Scan for the cell matching the given text and deliver its [x, y] coordinate at center. 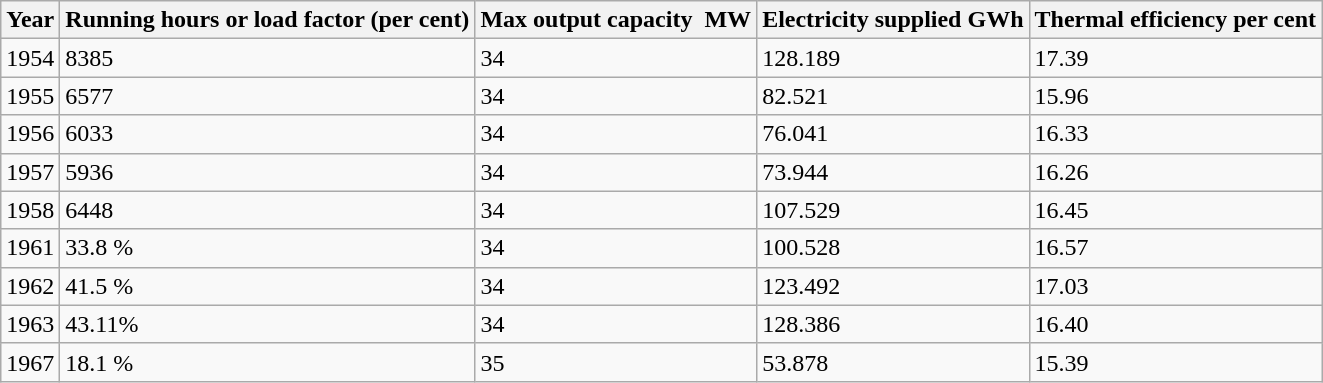
76.041 [893, 134]
15.39 [1176, 362]
16.40 [1176, 324]
16.26 [1176, 172]
15.96 [1176, 96]
17.39 [1176, 58]
82.521 [893, 96]
100.528 [893, 248]
1956 [30, 134]
16.45 [1176, 210]
53.878 [893, 362]
Year [30, 20]
1961 [30, 248]
128.386 [893, 324]
6448 [268, 210]
Electricity supplied GWh [893, 20]
33.8 % [268, 248]
1957 [30, 172]
16.57 [1176, 248]
16.33 [1176, 134]
17.03 [1176, 286]
1954 [30, 58]
8385 [268, 58]
6033 [268, 134]
6577 [268, 96]
Thermal efficiency per cent [1176, 20]
1963 [30, 324]
128.189 [893, 58]
18.1 % [268, 362]
35 [616, 362]
Running hours or load factor (per cent) [268, 20]
73.944 [893, 172]
41.5 % [268, 286]
1955 [30, 96]
123.492 [893, 286]
43.11% [268, 324]
1958 [30, 210]
Max output capacity MW [616, 20]
1962 [30, 286]
1967 [30, 362]
107.529 [893, 210]
5936 [268, 172]
